Find where the given text appears and provide that cell's center as [x, y] coordinate. 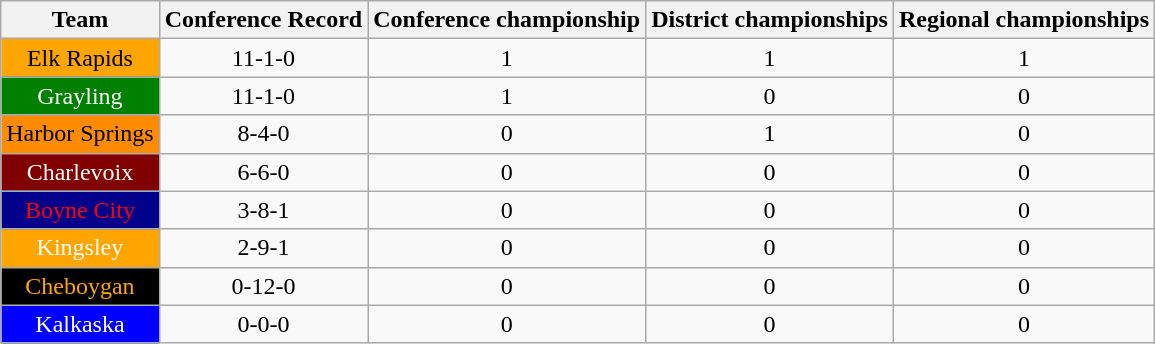
Kalkaska [80, 324]
Conference championship [507, 20]
3-8-1 [264, 210]
Conference Record [264, 20]
District championships [770, 20]
6-6-0 [264, 172]
Regional championships [1024, 20]
Boyne City [80, 210]
8-4-0 [264, 134]
Team [80, 20]
Grayling [80, 96]
Kingsley [80, 248]
Elk Rapids [80, 58]
0-0-0 [264, 324]
2-9-1 [264, 248]
Cheboygan [80, 286]
Harbor Springs [80, 134]
Charlevoix [80, 172]
0-12-0 [264, 286]
